Locate the cell with the specified text and output its (x, y) center coordinate. 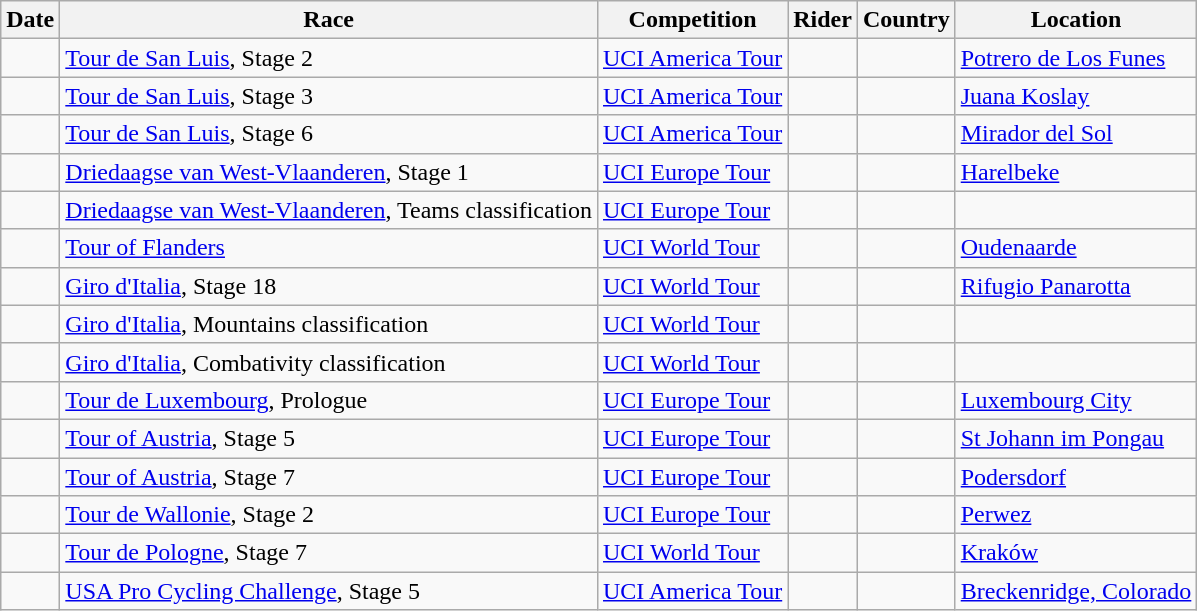
Rider (823, 20)
Kraków (1076, 553)
Country (906, 20)
Rifugio Panarotta (1076, 286)
Giro d'Italia, Combativity classification (329, 362)
Giro d'Italia, Mountains classification (329, 324)
Race (329, 20)
Luxembourg City (1076, 400)
Juana Koslay (1076, 96)
Tour de Luxembourg, Prologue (329, 400)
Oudenaarde (1076, 248)
Tour de San Luis, Stage 6 (329, 134)
Breckenridge, Colorado (1076, 591)
Giro d'Italia, Stage 18 (329, 286)
Podersdorf (1076, 477)
St Johann im Pongau (1076, 438)
Tour of Austria, Stage 7 (329, 477)
Driedaagse van West-Vlaanderen, Stage 1 (329, 172)
Harelbeke (1076, 172)
Perwez (1076, 515)
Tour of Flanders (329, 248)
Tour de Pologne, Stage 7 (329, 553)
Tour of Austria, Stage 5 (329, 438)
Date (30, 20)
Driedaagse van West-Vlaanderen, Teams classification (329, 210)
Tour de Wallonie, Stage 2 (329, 515)
Potrero de Los Funes (1076, 58)
Location (1076, 20)
Competition (692, 20)
Tour de San Luis, Stage 3 (329, 96)
Mirador del Sol (1076, 134)
USA Pro Cycling Challenge, Stage 5 (329, 591)
Tour de San Luis, Stage 2 (329, 58)
